Return [X, Y] of the center of cell containing provided text 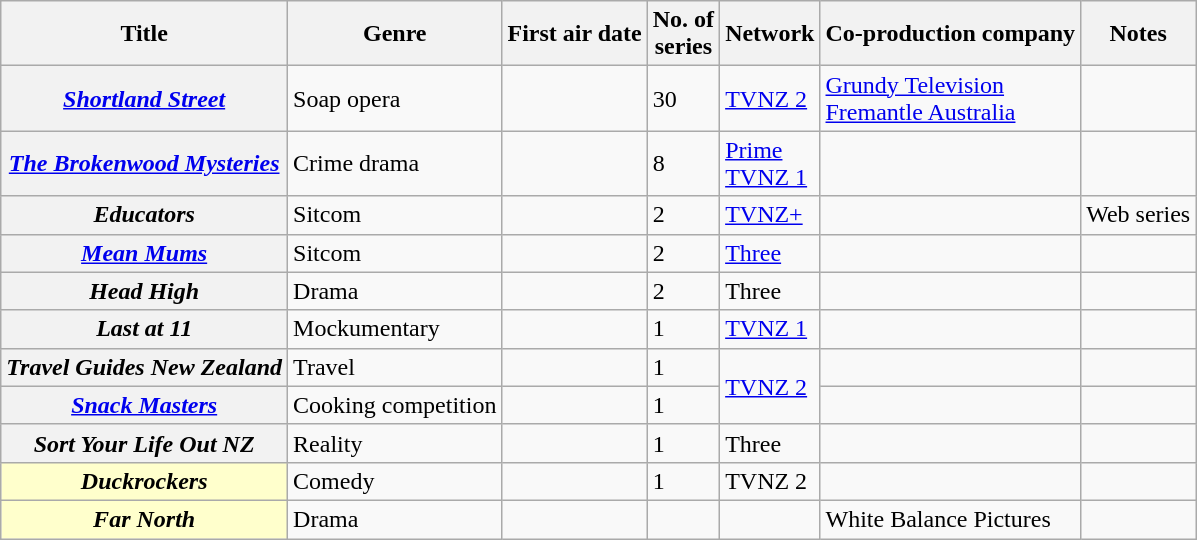
Head High [144, 291]
Sort Your Life Out NZ [144, 443]
Crime drama [395, 164]
White Balance Pictures [950, 519]
Grundy Television Fremantle Australia [950, 98]
Reality [395, 443]
8 [683, 164]
No. ofseries [683, 34]
Shortland Street [144, 98]
The Brokenwood Mysteries [144, 164]
30 [683, 98]
Network [770, 34]
Soap opera [395, 98]
Far North [144, 519]
Title [144, 34]
Co-production company [950, 34]
Notes [1138, 34]
Duckrockers [144, 481]
Last at 11 [144, 329]
Educators [144, 215]
Snack Masters [144, 405]
TVNZ+ [770, 215]
Comedy [395, 481]
TVNZ 1 [770, 329]
Travel Guides New Zealand [144, 367]
Genre [395, 34]
Mean Mums [144, 253]
First air date [574, 34]
Mockumentary [395, 329]
Cooking competition [395, 405]
Prime TVNZ 1 [770, 164]
Travel [395, 367]
Web series [1138, 215]
